Provide the (x, y) coordinate of the cell's center where the given text is located.  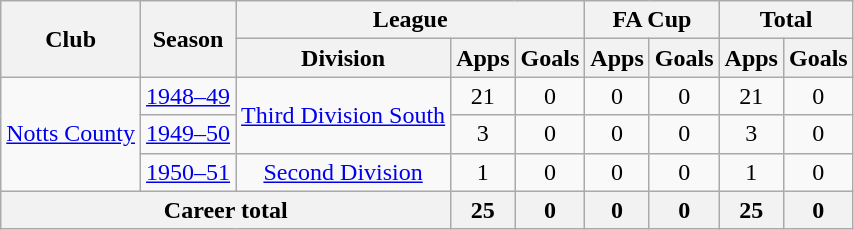
1950–51 (188, 172)
League (410, 20)
1949–50 (188, 134)
Season (188, 39)
Notts County (71, 134)
1948–49 (188, 96)
Club (71, 39)
FA Cup (652, 20)
Total (786, 20)
Career total (226, 210)
Second Division (344, 172)
Third Division South (344, 115)
Division (344, 58)
